Capture the cell that displays the provided text and extract its [X, Y] central coordinate. 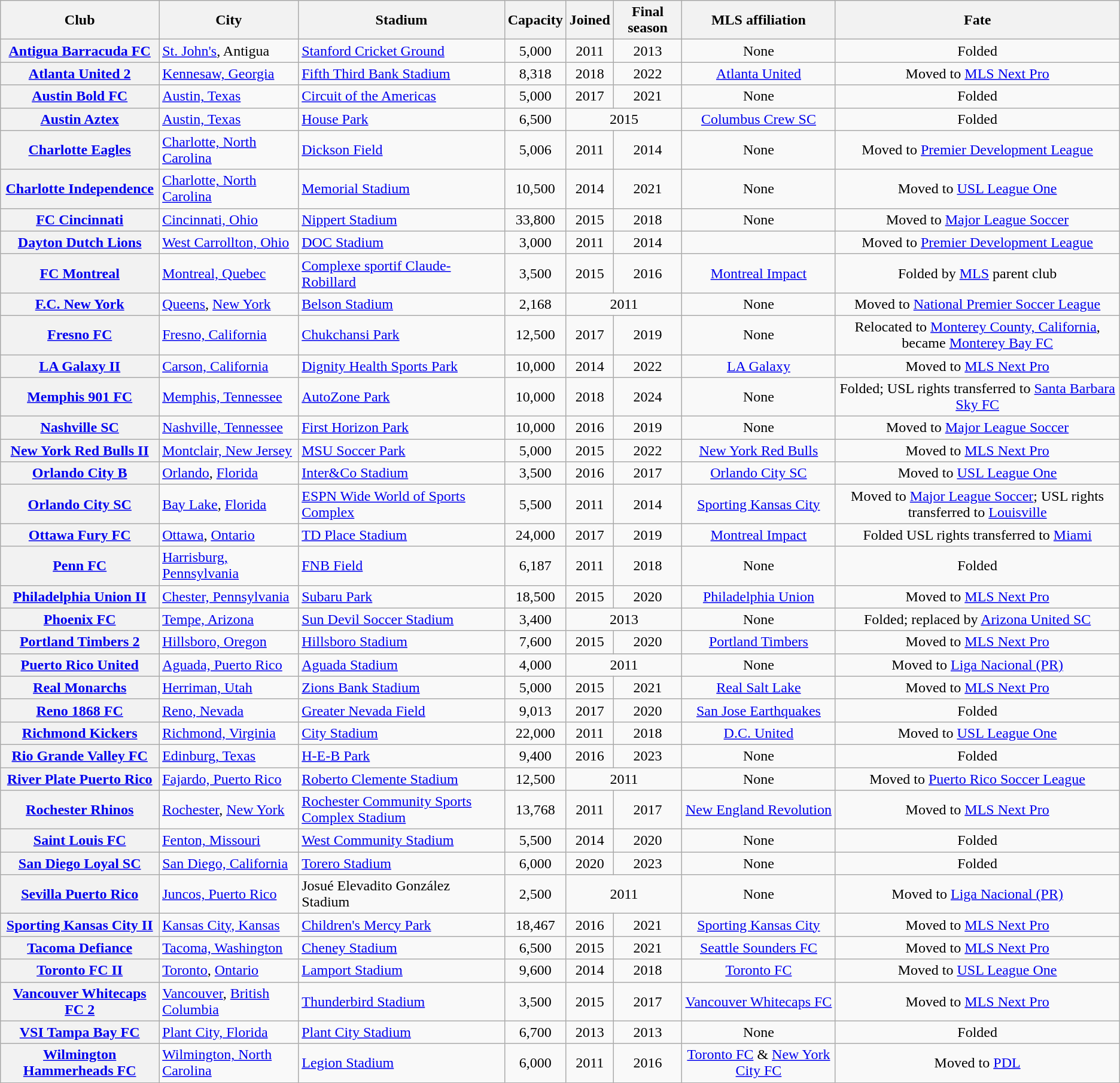
VSI Tampa Bay FC [80, 1032]
Dayton Dutch Lions [80, 242]
Toronto FC [759, 971]
Complexe sportif Claude-Robillard [401, 273]
6,187 [535, 566]
Vancouver, British Columbia [229, 1002]
D.C. United [759, 733]
Queens, New York [229, 304]
New England Revolution [759, 810]
MSU Soccer Park [401, 451]
Bay Lake, Florida [229, 504]
Zions Bank Stadium [401, 687]
Rochester Rhinos [80, 810]
Portland Timbers [759, 642]
Cheney Stadium [401, 948]
Children's Mercy Park [401, 925]
H-E-B Park [401, 756]
Herriman, Utah [229, 687]
Plant City, Florida [229, 1032]
Tacoma Defiance [80, 948]
Tempe, Arizona [229, 619]
Atlanta United 2 [80, 74]
DOC Stadium [401, 242]
FC Cincinnati [80, 220]
New York Red Bulls II [80, 451]
2,168 [535, 304]
Nippert Stadium [401, 220]
9,013 [535, 710]
Folded; replaced by Arizona United SC [978, 619]
Rio Grande Valley FC [80, 756]
FC Montreal [80, 273]
River Plate Puerto Rico [80, 778]
Moved to PDL [978, 1063]
Memorial Stadium [401, 189]
LA Galaxy II [80, 366]
Memphis, Tennessee [229, 397]
Circuit of the Americas [401, 96]
Joined [590, 20]
Sun Devil Soccer Stadium [401, 619]
18,500 [535, 597]
San Jose Earthquakes [759, 710]
Greater Nevada Field [401, 710]
Fajardo, Puerto Rico [229, 778]
Philadelphia Union [759, 597]
Relocated to Monterey County, California, became Monterey Bay FC [978, 335]
LA Galaxy [759, 366]
Moved to Major League Soccer; USL rights transferred to Louisville [978, 504]
West Community Stadium [401, 841]
Reno, Nevada [229, 710]
10,500 [535, 189]
8,318 [535, 74]
Sevilla Puerto Rico [80, 894]
Orlando, Florida [229, 473]
Lamport Stadium [401, 971]
Dickson Field [401, 150]
5,006 [535, 150]
4,000 [535, 665]
Vancouver Whitecaps FC 2 [80, 1002]
Dignity Health Sports Park [401, 366]
Carson, California [229, 366]
Atlanta United [759, 74]
24,000 [535, 535]
Phoenix FC [80, 619]
Nashville SC [80, 428]
Ottawa, Ontario [229, 535]
Fenton, Missouri [229, 841]
6,700 [535, 1032]
New York Red Bulls [759, 451]
F.C. New York [80, 304]
Kansas City, Kansas [229, 925]
Thunderbird Stadium [401, 1002]
Nashville, Tennessee [229, 428]
Wilmington, North Carolina [229, 1063]
Orlando City B [80, 473]
Roberto Clemente Stadium [401, 778]
Juncos, Puerto Rico [229, 894]
Memphis 901 FC [80, 397]
Torero Stadium [401, 863]
Saint Louis FC [80, 841]
Fresno FC [80, 335]
Philadelphia Union II [80, 597]
Moved to National Premier Soccer League [978, 304]
TD Place Stadium [401, 535]
ESPN Wide World of Sports Complex [401, 504]
9,600 [535, 971]
First Horizon Park [401, 428]
Tacoma, Washington [229, 948]
Vancouver Whitecaps FC [759, 1002]
AutoZone Park [401, 397]
Austin Bold FC [80, 96]
Seattle Sounders FC [759, 948]
City [229, 20]
Club [80, 20]
9,400 [535, 756]
Wilmington Hammerheads FC [80, 1063]
Austin Aztex [80, 119]
Legion Stadium [401, 1063]
2,500 [535, 894]
Fresno, California [229, 335]
House Park [401, 119]
San Diego, California [229, 863]
Montreal, Quebec [229, 273]
Stanford Cricket Ground [401, 51]
MLS affiliation [759, 20]
Capacity [535, 20]
FNB Field [401, 566]
City Stadium [401, 733]
Richmond, Virginia [229, 733]
33,800 [535, 220]
Final season [647, 20]
Real Salt Lake [759, 687]
St. John's, Antigua [229, 51]
Rochester, New York [229, 810]
Aguada Stadium [401, 665]
Richmond Kickers [80, 733]
West Carrollton, Ohio [229, 242]
Real Monarchs [80, 687]
3,000 [535, 242]
Folded by MLS parent club [978, 273]
Portland Timbers 2 [80, 642]
Stadium [401, 20]
Columbus Crew SC [759, 119]
22,000 [535, 733]
Moved to Puerto Rico Soccer League [978, 778]
Inter&Co Stadium [401, 473]
Chukchansi Park [401, 335]
Montclair, New Jersey [229, 451]
Folded USL rights transferred to Miami [978, 535]
Charlotte Independence [80, 189]
Edinburg, Texas [229, 756]
Subaru Park [401, 597]
Cincinnati, Ohio [229, 220]
2024 [647, 397]
13,768 [535, 810]
Plant City Stadium [401, 1032]
Hillsboro Stadium [401, 642]
San Diego Loyal SC [80, 863]
18,467 [535, 925]
Ottawa Fury FC [80, 535]
Toronto, Ontario [229, 971]
Puerto Rico United [80, 665]
Harrisburg, Pennsylvania [229, 566]
Penn FC [80, 566]
3,400 [535, 619]
Hillsboro, Oregon [229, 642]
Kennesaw, Georgia [229, 74]
Folded; USL rights transferred to Santa Barbara Sky FC [978, 397]
Chester, Pennsylvania [229, 597]
Aguada, Puerto Rico [229, 665]
7,600 [535, 642]
Toronto FC II [80, 971]
Reno 1868 FC [80, 710]
Josué Elevadito González Stadium [401, 894]
Sporting Kansas City II [80, 925]
Fifth Third Bank Stadium [401, 74]
Belson Stadium [401, 304]
Toronto FC & New York City FC [759, 1063]
Rochester Community Sports Complex Stadium [401, 810]
Charlotte Eagles [80, 150]
Antigua Barracuda FC [80, 51]
Fate [978, 20]
